Return the (x, y) coordinate for the center point of the cell that contains the specified text.  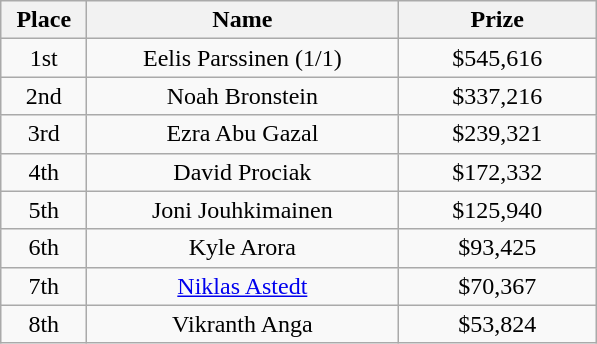
3rd (44, 134)
2nd (44, 96)
$337,216 (498, 96)
Prize (498, 20)
Eelis Parssinen (1/1) (242, 58)
Ezra Abu Gazal (242, 134)
6th (44, 248)
7th (44, 286)
$545,616 (498, 58)
Joni Jouhkimainen (242, 210)
$172,332 (498, 172)
$70,367 (498, 286)
5th (44, 210)
Place (44, 20)
Noah Bronstein (242, 96)
$239,321 (498, 134)
Name (242, 20)
4th (44, 172)
$125,940 (498, 210)
1st (44, 58)
$53,824 (498, 324)
Kyle Arora (242, 248)
8th (44, 324)
David Prociak (242, 172)
Niklas Astedt (242, 286)
Vikranth Anga (242, 324)
$93,425 (498, 248)
